Return the (X, Y) coordinate for the center point of the cell that contains the specified text.  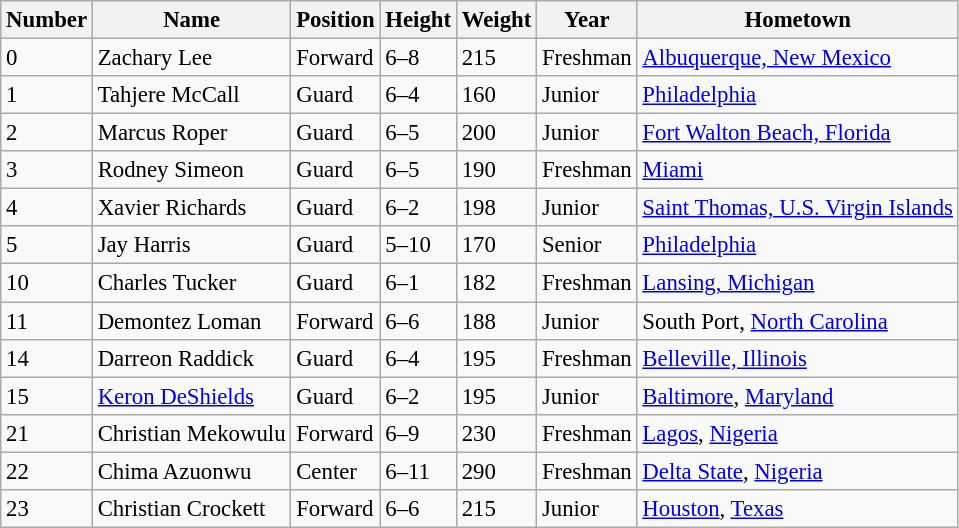
190 (496, 170)
Number (47, 20)
Weight (496, 20)
200 (496, 133)
Tahjere McCall (192, 95)
14 (47, 358)
Zachary Lee (192, 58)
0 (47, 58)
6–8 (418, 58)
Delta State, Nigeria (798, 471)
1 (47, 95)
Center (336, 471)
10 (47, 283)
Xavier Richards (192, 208)
Christian Crockett (192, 509)
Fort Walton Beach, Florida (798, 133)
Name (192, 20)
Chima Azuonwu (192, 471)
22 (47, 471)
188 (496, 321)
Houston, Texas (798, 509)
160 (496, 95)
15 (47, 396)
Keron DeShields (192, 396)
Belleville, Illinois (798, 358)
6–11 (418, 471)
Hometown (798, 20)
2 (47, 133)
182 (496, 283)
Demontez Loman (192, 321)
5 (47, 245)
170 (496, 245)
3 (47, 170)
Charles Tucker (192, 283)
Jay Harris (192, 245)
Miami (798, 170)
198 (496, 208)
21 (47, 433)
4 (47, 208)
South Port, North Carolina (798, 321)
11 (47, 321)
Lansing, Michigan (798, 283)
Saint Thomas, U.S. Virgin Islands (798, 208)
Darreon Raddick (192, 358)
230 (496, 433)
290 (496, 471)
Rodney Simeon (192, 170)
6–9 (418, 433)
6–1 (418, 283)
Position (336, 20)
23 (47, 509)
Lagos, Nigeria (798, 433)
5–10 (418, 245)
Senior (587, 245)
Marcus Roper (192, 133)
Height (418, 20)
Baltimore, Maryland (798, 396)
Christian Mekowulu (192, 433)
Albuquerque, New Mexico (798, 58)
Year (587, 20)
